Extract the (X, Y) coordinate from the center of the cell holding the provided text.  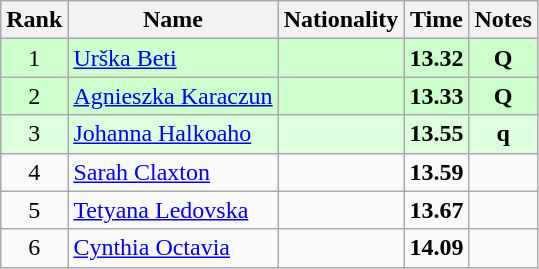
Notes (503, 20)
Sarah Claxton (173, 172)
Cynthia Octavia (173, 248)
13.33 (436, 96)
Tetyana Ledovska (173, 210)
Nationality (341, 20)
13.67 (436, 210)
5 (34, 210)
13.55 (436, 134)
Name (173, 20)
Rank (34, 20)
Johanna Halkoaho (173, 134)
Time (436, 20)
14.09 (436, 248)
6 (34, 248)
13.59 (436, 172)
2 (34, 96)
4 (34, 172)
1 (34, 58)
Agnieszka Karaczun (173, 96)
q (503, 134)
Urška Beti (173, 58)
3 (34, 134)
13.32 (436, 58)
